Return the [X, Y] coordinate for the center point of the cell that contains the specified text.  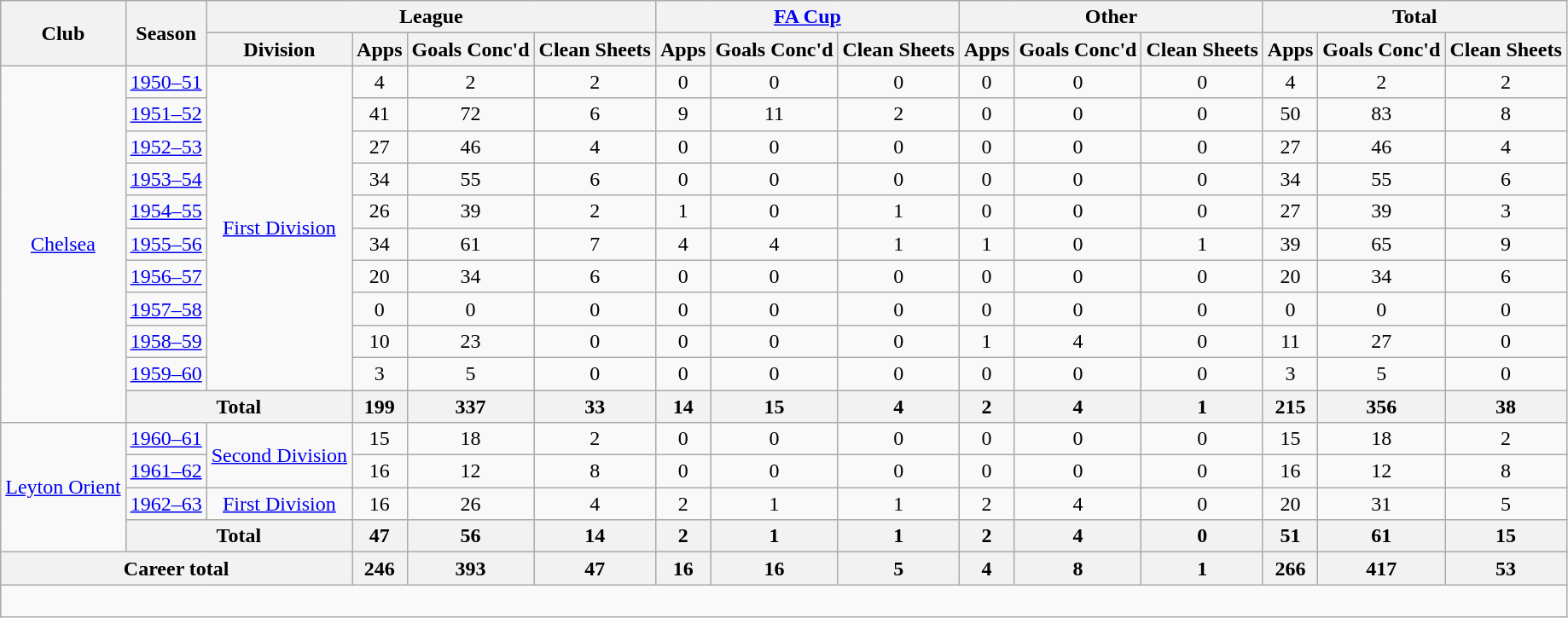
Chelsea [63, 244]
246 [380, 569]
337 [471, 407]
1962–63 [166, 504]
53 [1506, 569]
Other [1111, 17]
199 [380, 407]
7 [595, 244]
215 [1290, 407]
1953–54 [166, 179]
33 [595, 407]
1955–56 [166, 244]
83 [1382, 114]
Career total [177, 569]
41 [380, 114]
1957–58 [166, 309]
1956–57 [166, 276]
38 [1506, 407]
356 [1382, 407]
72 [471, 114]
1952–53 [166, 147]
1951–52 [166, 114]
31 [1382, 504]
266 [1290, 569]
Club [63, 33]
1958–59 [166, 341]
1954–55 [166, 211]
417 [1382, 569]
League [431, 17]
Leyton Orient [63, 488]
Season [166, 33]
1961–62 [166, 471]
51 [1290, 536]
23 [471, 341]
Division [279, 49]
Second Division [279, 455]
1959–60 [166, 373]
FA Cup [807, 17]
1950–51 [166, 82]
50 [1290, 114]
10 [380, 341]
65 [1382, 244]
56 [471, 536]
1960–61 [166, 439]
393 [471, 569]
